Identify which cell holds the provided text, then report its (x, y) central coordinate. 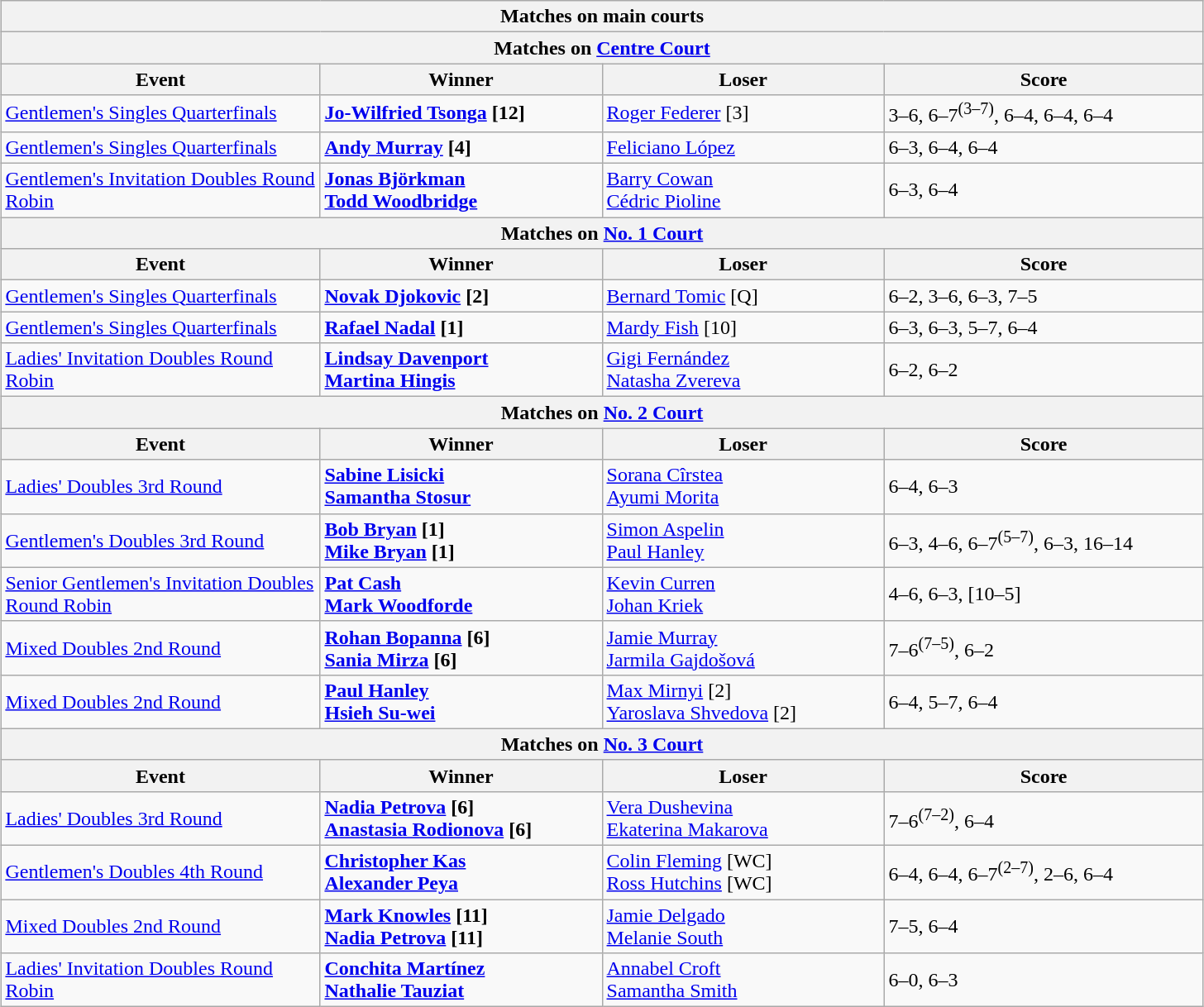
Barry Cowan Cédric Pioline (743, 190)
Gigi Fernández Natasha Zvereva (743, 370)
Max Mirnyi [2] Yaroslava Shvedova [2] (743, 701)
Matches on Centre Court (602, 48)
Vera Dushevina Ekaterina Makarova (743, 818)
6–2, 6–2 (1044, 370)
Bob Bryan [1] Mike Bryan [1] (461, 541)
Matches on No. 3 Court (602, 744)
Gentlemen's Doubles 4th Round (160, 873)
6–3, 6–4 (1044, 190)
6–3, 6–4, 6–4 (1044, 147)
6–3, 6–3, 5–7, 6–4 (1044, 327)
Gentlemen's Doubles 3rd Round (160, 541)
Gentlemen's Invitation Doubles Round Robin (160, 190)
Matches on No. 2 Court (602, 413)
Jamie Murray Jarmila Gajdošová (743, 648)
Matches on main courts (602, 17)
Andy Murray [4] (461, 147)
Sorana Cîrstea Ayumi Morita (743, 486)
Conchita Martínez Nathalie Tauziat (461, 981)
6–2, 3–6, 6–3, 7–5 (1044, 296)
6–4, 6–3 (1044, 486)
Pat Cash Mark Woodforde (461, 594)
Annabel Croft Samantha Smith (743, 981)
Roger Federer [3] (743, 114)
Simon Aspelin Paul Hanley (743, 541)
Mark Knowles [11] Nadia Petrova [11] (461, 926)
Bernard Tomic [Q] (743, 296)
Matches on No. 1 Court (602, 233)
Lindsay Davenport Martina Hingis (461, 370)
6–0, 6–3 (1044, 981)
Novak Djokovic [2] (461, 296)
Feliciano López (743, 147)
6–4, 5–7, 6–4 (1044, 701)
Kevin Curren Johan Kriek (743, 594)
Nadia Petrova [6] Anastasia Rodionova [6] (461, 818)
Colin Fleming [WC] Ross Hutchins [WC] (743, 873)
Jo-Wilfried Tsonga [12] (461, 114)
4–6, 6–3, [10–5] (1044, 594)
Jamie Delgado Melanie South (743, 926)
Paul Hanley Hsieh Su-wei (461, 701)
7–5, 6–4 (1044, 926)
Senior Gentlemen's Invitation Doubles Round Robin (160, 594)
Rohan Bopanna [6] Sania Mirza [6] (461, 648)
Mardy Fish [10] (743, 327)
7–6(7–5), 6–2 (1044, 648)
Sabine Lisicki Samantha Stosur (461, 486)
7–6(7–2), 6–4 (1044, 818)
Christopher Kas Alexander Peya (461, 873)
Jonas Björkman Todd Woodbridge (461, 190)
6–4, 6–4, 6–7(2–7), 2–6, 6–4 (1044, 873)
3–6, 6–7(3–7), 6–4, 6–4, 6–4 (1044, 114)
Rafael Nadal [1] (461, 327)
6–3, 4–6, 6–7(5–7), 6–3, 16–14 (1044, 541)
